Return (X, Y) of the center of cell containing provided text 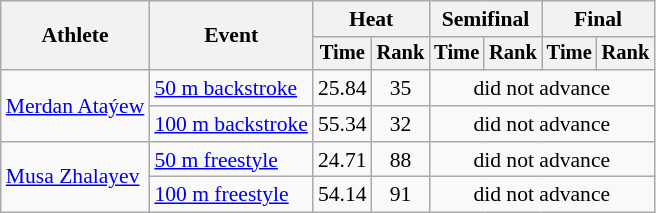
100 m freestyle (231, 195)
Musa Zhalayev (76, 178)
Merdan Ataýew (76, 106)
55.34 (342, 124)
Event (231, 36)
Athlete (76, 36)
Semifinal (485, 19)
25.84 (342, 88)
91 (401, 195)
50 m backstroke (231, 88)
32 (401, 124)
24.71 (342, 160)
54.14 (342, 195)
50 m freestyle (231, 160)
Heat (371, 19)
88 (401, 160)
35 (401, 88)
100 m backstroke (231, 124)
Final (598, 19)
